Capture the cell that displays the provided text and extract its [x, y] central coordinate. 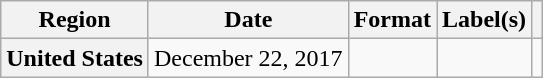
United States [75, 58]
Region [75, 20]
Format [392, 20]
Date [248, 20]
Label(s) [484, 20]
December 22, 2017 [248, 58]
